For the text-containing cell, return its midpoint in (x, y) coordinate format. 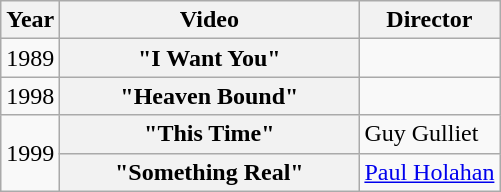
"Heaven Bound" (210, 96)
1989 (30, 58)
Paul Holahan (430, 172)
"Something Real" (210, 172)
"This Time" (210, 134)
1999 (30, 153)
Guy Gulliet (430, 134)
Director (430, 20)
1998 (30, 96)
Video (210, 20)
"I Want You" (210, 58)
Year (30, 20)
